Scan for the cell matching the given text and deliver its (X, Y) coordinate at center. 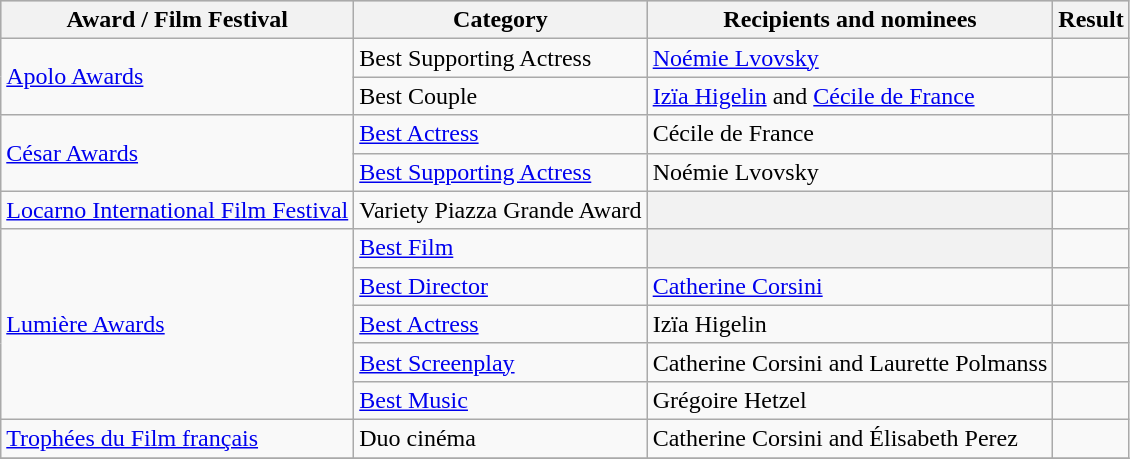
Izïa Higelin (850, 324)
Best Director (500, 286)
César Awards (178, 153)
Award / Film Festival (178, 20)
Duo cinéma (500, 438)
Best Film (500, 248)
Catherine Corsini and Élisabeth Perez (850, 438)
Variety Piazza Grande Award (500, 210)
Best Couple (500, 96)
Cécile de France (850, 134)
Catherine Corsini and Laurette Polmanss (850, 362)
Grégoire Hetzel (850, 400)
Catherine Corsini (850, 286)
Category (500, 20)
Trophées du Film français (178, 438)
Recipients and nominees (850, 20)
Result (1091, 20)
Apolo Awards (178, 77)
Locarno International Film Festival (178, 210)
Izïa Higelin and Cécile de France (850, 96)
Best Music (500, 400)
Lumière Awards (178, 324)
Best Screenplay (500, 362)
